Scan for the cell matching the given text and deliver its (X, Y) coordinate at center. 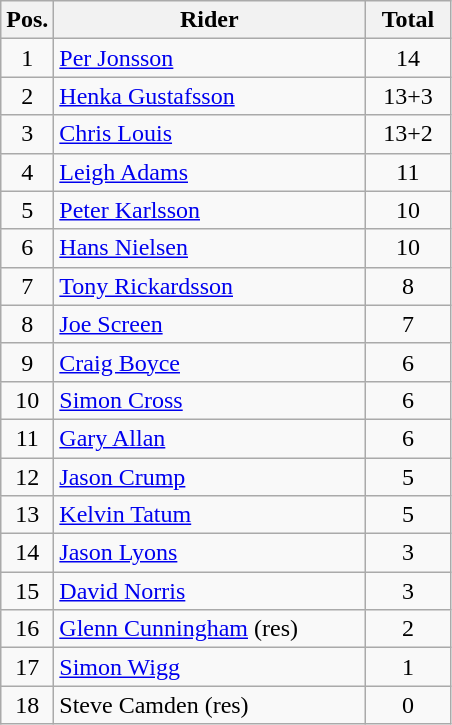
Hans Nielsen (210, 248)
Tony Rickardsson (210, 286)
Simon Cross (210, 400)
13+3 (408, 96)
Jason Lyons (210, 553)
Joe Screen (210, 324)
Henka Gustafsson (210, 96)
David Norris (210, 591)
15 (28, 591)
0 (408, 705)
Per Jonsson (210, 58)
13+2 (408, 134)
Jason Crump (210, 477)
16 (28, 629)
Peter Karlsson (210, 210)
Craig Boyce (210, 362)
Gary Allan (210, 438)
Pos. (28, 20)
9 (28, 362)
Rider (210, 20)
Glenn Cunningham (res) (210, 629)
12 (28, 477)
4 (28, 172)
Chris Louis (210, 134)
Kelvin Tatum (210, 515)
Simon Wigg (210, 667)
Leigh Adams (210, 172)
Total (408, 20)
17 (28, 667)
18 (28, 705)
Steve Camden (res) (210, 705)
13 (28, 515)
